Search for the cell housing the specified text and yield its [X, Y] center coordinate. 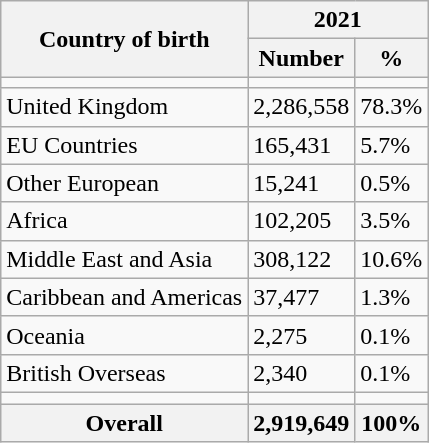
102,205 [302, 221]
2021 [338, 20]
100% [392, 423]
Caribbean and Americas [124, 297]
5.7% [392, 145]
1.3% [392, 297]
Overall [124, 423]
308,122 [302, 259]
10.6% [392, 259]
Africa [124, 221]
78.3% [392, 107]
United Kingdom [124, 107]
2,286,558 [302, 107]
EU Countries [124, 145]
Number [302, 58]
Country of birth [124, 39]
% [392, 58]
0.5% [392, 183]
37,477 [302, 297]
Oceania [124, 335]
Other European [124, 183]
Middle East and Asia [124, 259]
165,431 [302, 145]
British Overseas [124, 373]
2,340 [302, 373]
3.5% [392, 221]
2,919,649 [302, 423]
15,241 [302, 183]
2,275 [302, 335]
